Search for the cell housing the specified text and yield its (x, y) center coordinate. 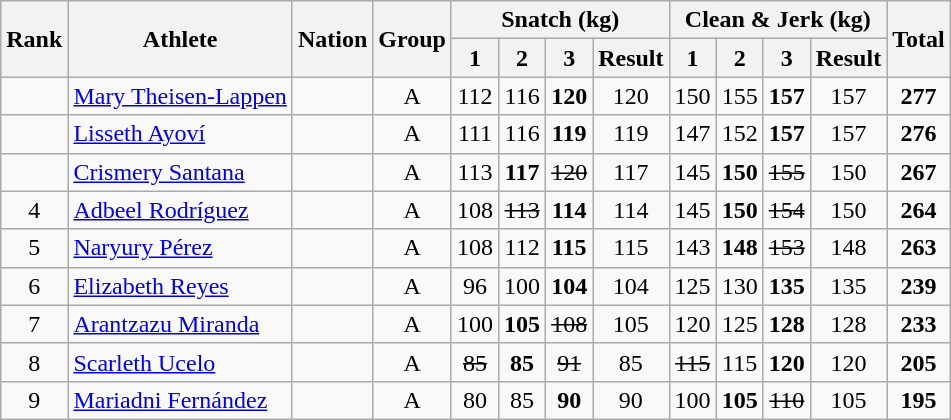
80 (474, 400)
143 (692, 248)
Snatch (kg) (560, 20)
152 (740, 134)
233 (919, 324)
Athlete (180, 39)
195 (919, 400)
Rank (34, 39)
Mary Theisen-Lappen (180, 96)
239 (919, 286)
Scarleth Ucelo (180, 362)
Total (919, 39)
147 (692, 134)
5 (34, 248)
264 (919, 210)
Nation (332, 39)
205 (919, 362)
130 (740, 286)
96 (474, 286)
111 (474, 134)
91 (570, 362)
Mariadni Fernández (180, 400)
Lisseth Ayoví (180, 134)
153 (786, 248)
7 (34, 324)
Naryury Pérez (180, 248)
Arantzazu Miranda (180, 324)
267 (919, 172)
110 (786, 400)
263 (919, 248)
9 (34, 400)
277 (919, 96)
8 (34, 362)
4 (34, 210)
Crismery Santana (180, 172)
Clean & Jerk (kg) (778, 20)
Group (412, 39)
Adbeel Rodríguez (180, 210)
Elizabeth Reyes (180, 286)
6 (34, 286)
154 (786, 210)
276 (919, 134)
